Pinpoint the cell where the given text exists, returning its [X, Y] midpoint coordinate. 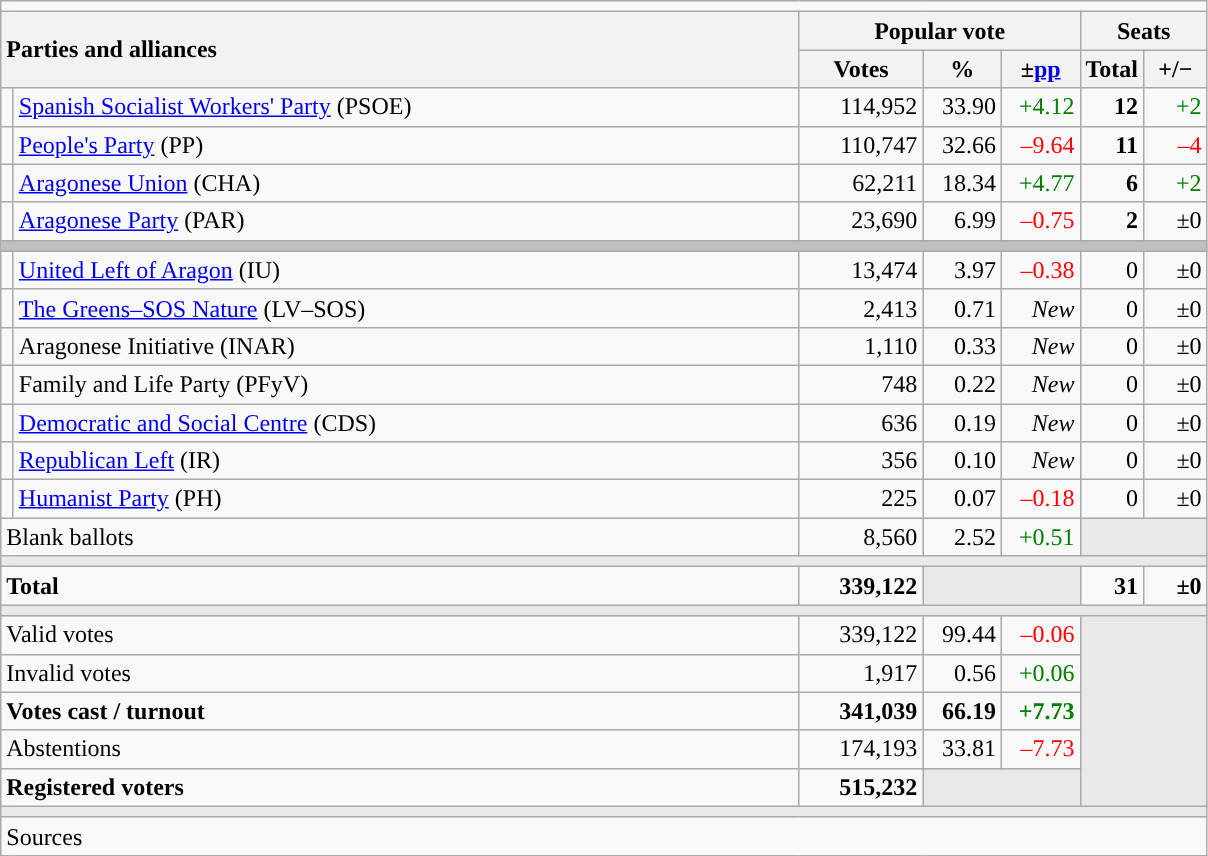
0.07 [962, 499]
2 [1112, 221]
–4 [1176, 145]
+0.51 [1040, 537]
6 [1112, 183]
Popular vote [940, 31]
±pp [1040, 69]
+4.12 [1040, 107]
Democratic and Social Centre (CDS) [406, 423]
The Greens–SOS Nature (LV–SOS) [406, 308]
–0.75 [1040, 221]
Republican Left (IR) [406, 461]
+4.77 [1040, 183]
23,690 [861, 221]
341,039 [861, 711]
3.97 [962, 270]
62,211 [861, 183]
99.44 [962, 635]
0.71 [962, 308]
Valid votes [400, 635]
% [962, 69]
356 [861, 461]
Abstentions [400, 749]
1,110 [861, 346]
0.19 [962, 423]
2,413 [861, 308]
8,560 [861, 537]
33.81 [962, 749]
+/− [1176, 69]
Aragonese Party (PAR) [406, 221]
174,193 [861, 749]
–0.18 [1040, 499]
+0.06 [1040, 673]
31 [1112, 586]
0.56 [962, 673]
Votes cast / turnout [400, 711]
0.33 [962, 346]
0.10 [962, 461]
515,232 [861, 787]
Invalid votes [400, 673]
32.66 [962, 145]
12 [1112, 107]
Humanist Party (PH) [406, 499]
110,747 [861, 145]
–0.06 [1040, 635]
Family and Life Party (PFyV) [406, 384]
114,952 [861, 107]
Spanish Socialist Workers' Party (PSOE) [406, 107]
Seats [1144, 31]
Votes [861, 69]
Parties and alliances [400, 50]
2.52 [962, 537]
Sources [604, 836]
United Left of Aragon (IU) [406, 270]
–7.73 [1040, 749]
6.99 [962, 221]
+7.73 [1040, 711]
13,474 [861, 270]
Aragonese Union (CHA) [406, 183]
748 [861, 384]
636 [861, 423]
33.90 [962, 107]
1,917 [861, 673]
Aragonese Initiative (INAR) [406, 346]
People's Party (PP) [406, 145]
Blank ballots [400, 537]
66.19 [962, 711]
–9.64 [1040, 145]
11 [1112, 145]
18.34 [962, 183]
0.22 [962, 384]
225 [861, 499]
–0.38 [1040, 270]
Registered voters [400, 787]
